From the cell containing the given text, extract its center point as [x, y] coordinate. 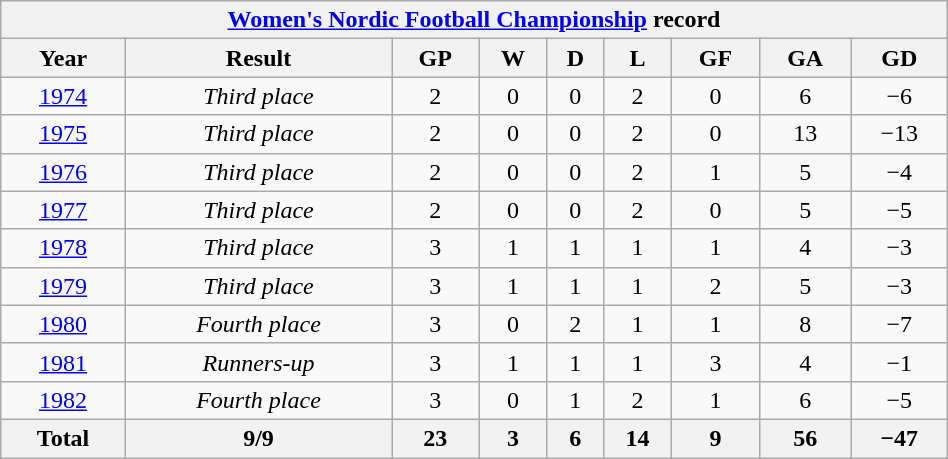
GA [805, 58]
1979 [64, 286]
GF [716, 58]
13 [805, 134]
L [638, 58]
14 [638, 438]
Women's Nordic Football Championship record [474, 20]
23 [436, 438]
D [575, 58]
−47 [899, 438]
1975 [64, 134]
Runners-up [258, 362]
8 [805, 324]
1982 [64, 400]
1978 [64, 248]
Total [64, 438]
−7 [899, 324]
−13 [899, 134]
56 [805, 438]
1976 [64, 172]
1974 [64, 96]
−4 [899, 172]
GP [436, 58]
9 [716, 438]
1981 [64, 362]
W [514, 58]
1980 [64, 324]
−6 [899, 96]
Result [258, 58]
9/9 [258, 438]
−1 [899, 362]
GD [899, 58]
1977 [64, 210]
Year [64, 58]
